Output the [x, y] coordinate of the center of the cell containing the given text.  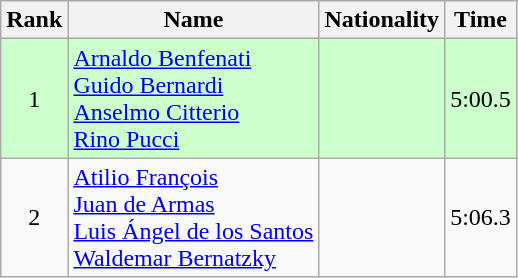
Rank [34, 20]
1 [34, 98]
Arnaldo BenfenatiGuido BernardiAnselmo CitterioRino Pucci [194, 98]
Name [194, 20]
Time [481, 20]
5:06.3 [481, 218]
5:00.5 [481, 98]
2 [34, 218]
Atilio FrançoisJuan de ArmasLuis Ángel de los SantosWaldemar Bernatzky [194, 218]
Nationality [382, 20]
